Detect which cell encompasses the target text, then output its [x, y] center coordinate. 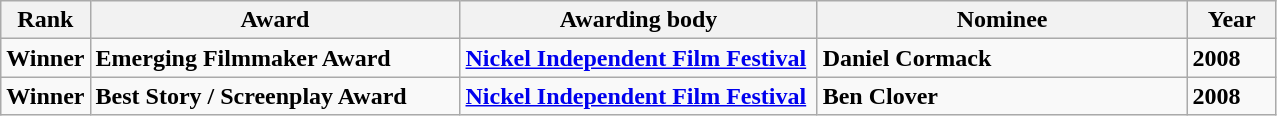
Nominee [1002, 20]
Daniel Cormack [1002, 58]
Ben Clover [1002, 96]
Emerging Filmmaker Award [275, 58]
Rank [46, 20]
Awarding body [638, 20]
Award [275, 20]
Best Story / Screenplay Award [275, 96]
Year [1232, 20]
